Return (x, y) of the center of cell containing provided text 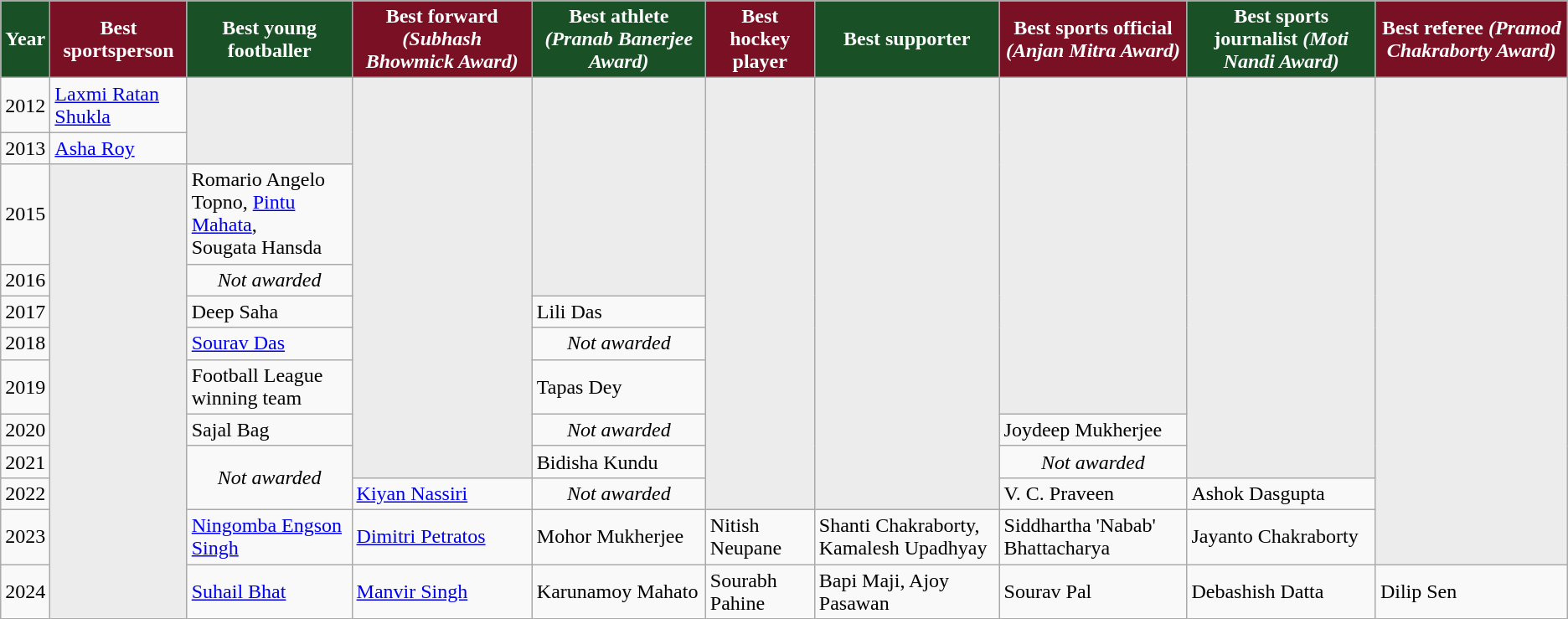
2021 (25, 462)
2024 (25, 591)
Best sports official (Anjan Mitra Award) (1093, 39)
Ningomba Engson Singh (270, 536)
Best forward (Subhash Bhowmick Award) (442, 39)
V. C. Praveen (1093, 493)
2022 (25, 493)
Laxmi Ratan Shukla (119, 106)
Shanti Chakraborty, Kamalesh Upadhyay (906, 536)
Sajal Bag (270, 430)
Jayanto Chakraborty (1282, 536)
Best sportsperson (119, 39)
Bapi Maji, Ajoy Pasawan (906, 591)
2017 (25, 312)
Dilip Sen (1471, 591)
Year (25, 39)
Kiyan Nassiri (442, 493)
2016 (25, 280)
Best athlete (Pranab Banerjee Award) (618, 39)
Manvir Singh (442, 591)
Football Leaguewinning team (270, 387)
2015 (25, 214)
Sourav Das (270, 343)
Best sports journalist (Moti Nandi Award) (1282, 39)
Romario Angelo Topno, Pintu Mahata,Sougata Hansda (270, 214)
Tapas Dey (618, 387)
Best hockey player (760, 39)
Debashish Datta (1282, 591)
Mohor Mukherjee (618, 536)
Suhail Bhat (270, 591)
Best supporter (906, 39)
Sourav Pal (1093, 591)
2018 (25, 343)
Joydeep Mukherjee (1093, 430)
Best young footballer (270, 39)
Lili Das (618, 312)
2019 (25, 387)
2020 (25, 430)
Sourabh Pahine (760, 591)
Siddhartha 'Nabab' Bhattacharya (1093, 536)
Best referee (Pramod Chakraborty Award) (1471, 39)
Asha Roy (119, 148)
2012 (25, 106)
Ashok Dasgupta (1282, 493)
Karunamoy Mahato (618, 591)
Bidisha Kundu (618, 462)
2023 (25, 536)
Deep Saha (270, 312)
2013 (25, 148)
Dimitri Petratos (442, 536)
Nitish Neupane (760, 536)
